Find where the given text appears and provide that cell's center as (x, y) coordinate. 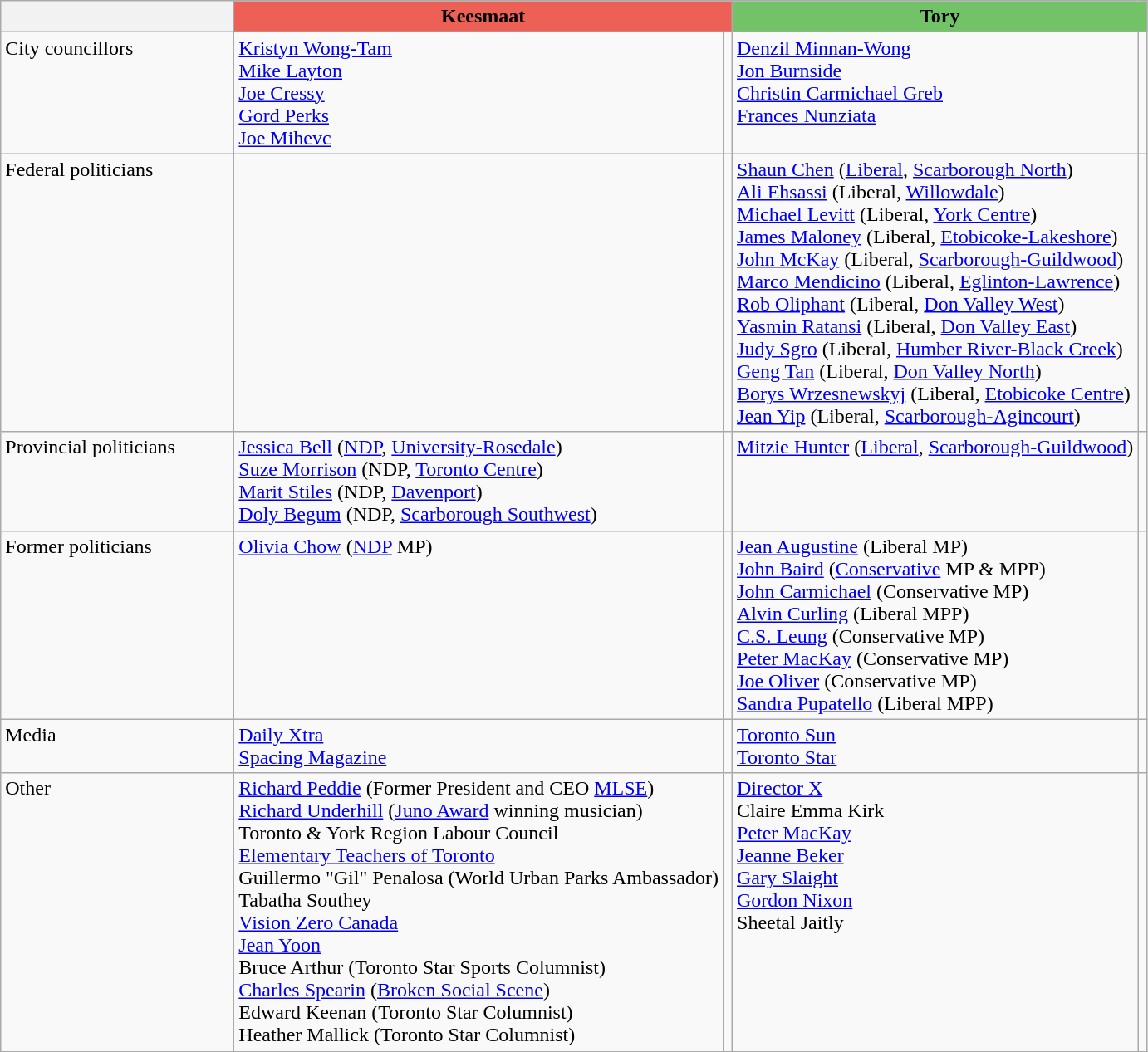
Kristyn Wong-TamMike LaytonJoe CressyGord PerksJoe Mihevc (478, 93)
Jessica Bell (NDP, University-Rosedale)Suze Morrison (NDP, Toronto Centre)Marit Stiles (NDP, Davenport)Doly Begum (NDP, Scarborough Southwest) (478, 482)
Media (118, 746)
Olivia Chow (NDP MP) (478, 624)
Daily XtraSpacing Magazine (478, 746)
City councillors (118, 93)
Director XClaire Emma KirkPeter MacKayJeanne BekerGary SlaightGordon NixonSheetal Jaitly (935, 912)
Provincial politicians (118, 482)
Tory (940, 17)
Toronto SunToronto Star (935, 746)
Former politicians (118, 624)
Other (118, 912)
Mitzie Hunter (Liberal, Scarborough-Guildwood) (935, 482)
Keesmaat (483, 17)
Federal politicians (118, 292)
Denzil Minnan-WongJon BurnsideChristin Carmichael GrebFrances Nunziata (935, 93)
